Return [x, y] of the center of cell containing provided text 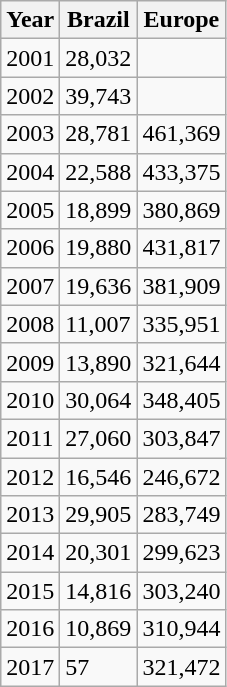
2007 [30, 286]
2008 [30, 324]
2003 [30, 134]
321,644 [182, 362]
18,899 [98, 210]
14,816 [98, 591]
2015 [30, 591]
335,951 [182, 324]
433,375 [182, 172]
20,301 [98, 553]
2009 [30, 362]
19,636 [98, 286]
28,032 [98, 58]
2004 [30, 172]
19,880 [98, 248]
2013 [30, 515]
431,817 [182, 248]
2017 [30, 667]
348,405 [182, 400]
Year [30, 20]
57 [98, 667]
28,781 [98, 134]
303,240 [182, 591]
2002 [30, 96]
13,890 [98, 362]
310,944 [182, 629]
299,623 [182, 553]
22,588 [98, 172]
303,847 [182, 438]
246,672 [182, 477]
27,060 [98, 438]
2016 [30, 629]
2012 [30, 477]
11,007 [98, 324]
381,909 [182, 286]
2005 [30, 210]
2006 [30, 248]
2011 [30, 438]
380,869 [182, 210]
29,905 [98, 515]
16,546 [98, 477]
Brazil [98, 20]
321,472 [182, 667]
Europe [182, 20]
2001 [30, 58]
10,869 [98, 629]
283,749 [182, 515]
30,064 [98, 400]
39,743 [98, 96]
461,369 [182, 134]
2010 [30, 400]
2014 [30, 553]
